Output the (x, y) coordinate of the center of the cell containing the given text.  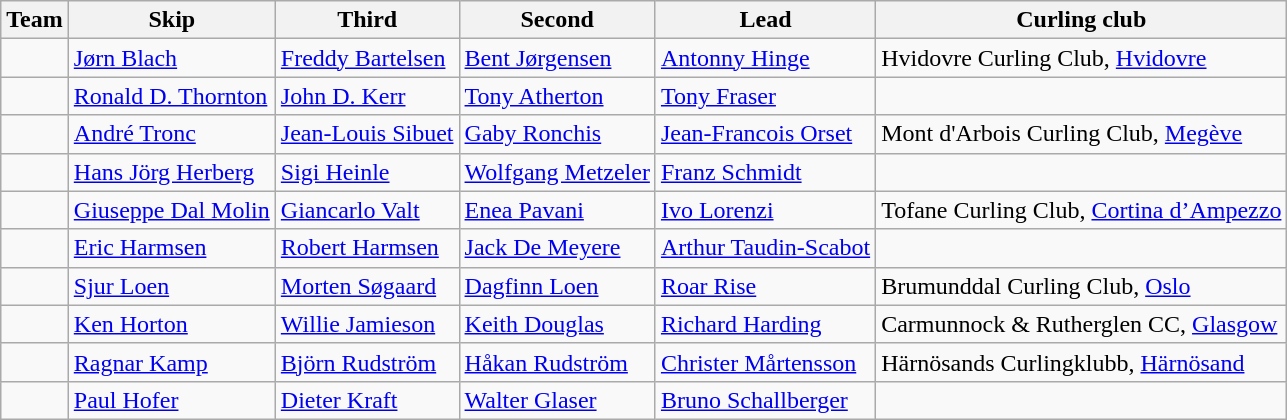
Ivo Lorenzi (765, 210)
Team (35, 20)
Tony Atherton (557, 96)
Ronald D. Thornton (172, 96)
Jean-Louis Sibuet (367, 134)
Bent Jørgensen (557, 58)
Hans Jörg Herberg (172, 172)
Willie Jamieson (367, 324)
Sigi Heinle (367, 172)
Walter Glaser (557, 400)
Jean-Francois Orset (765, 134)
Ken Horton (172, 324)
Lead (765, 20)
Bruno Schallberger (765, 400)
Ragnar Kamp (172, 362)
Giancarlo Valt (367, 210)
André Tronc (172, 134)
Franz Schmidt (765, 172)
Christer Mårtensson (765, 362)
Hvidovre Curling Club, Hvidovre (1082, 58)
Björn Rudström (367, 362)
Jørn Blach (172, 58)
Robert Harmsen (367, 248)
Paul Hofer (172, 400)
Tony Fraser (765, 96)
Keith Douglas (557, 324)
Sjur Loen (172, 286)
Arthur Taudin-Scabot (765, 248)
Brumunddal Curling Club, Oslo (1082, 286)
Roar Rise (765, 286)
Freddy Bartelsen (367, 58)
Dagfinn Loen (557, 286)
Third (367, 20)
Eric Harmsen (172, 248)
Carmunnock & Rutherglen CC, Glasgow (1082, 324)
Jack De Meyere (557, 248)
Håkan Rudström (557, 362)
Curling club (1082, 20)
Second (557, 20)
Tofane Curling Club, Cortina d’Ampezzo (1082, 210)
Dieter Kraft (367, 400)
Mont d'Arbois Curling Club, Megève (1082, 134)
Antonny Hinge (765, 58)
Giuseppe Dal Molin (172, 210)
Richard Harding (765, 324)
Wolfgang Metzeler (557, 172)
John D. Kerr (367, 96)
Skip (172, 20)
Enea Pavani (557, 210)
Morten Søgaard (367, 286)
Gaby Ronchis (557, 134)
Härnösands Curlingklubb, Härnösand (1082, 362)
